Identify which cell holds the provided text, then report its (X, Y) central coordinate. 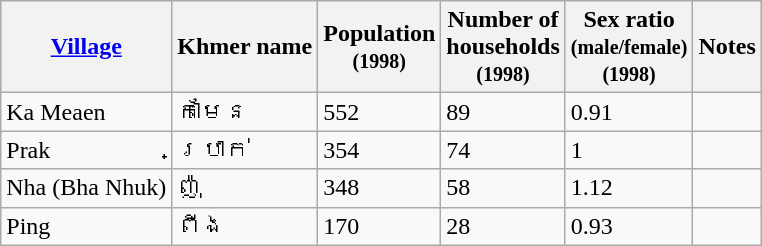
1 (629, 150)
ពីង (245, 226)
348 (380, 188)
354 (380, 150)
0.93 (629, 226)
ប្រាក់ (245, 150)
Khmer name (245, 47)
28 (503, 226)
Prak (86, 150)
552 (380, 112)
កាមែន (245, 112)
Village (86, 47)
1.12 (629, 188)
Number ofhouseholds(1998) (503, 47)
ញ៉ុ (245, 188)
170 (380, 226)
Population(1998) (380, 47)
Notes (727, 47)
Sex ratio(male/female)(1998) (629, 47)
0.91 (629, 112)
58 (503, 188)
Ka Meaen (86, 112)
89 (503, 112)
Ping (86, 226)
74 (503, 150)
Nha (Bha Nhuk) (86, 188)
